Locate the cell with the specified text and output its [x, y] center coordinate. 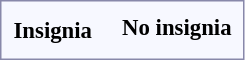
No insignia [178, 27]
Insignia [53, 30]
